Provide the [x, y] coordinate of the cell's center where the given text is located.  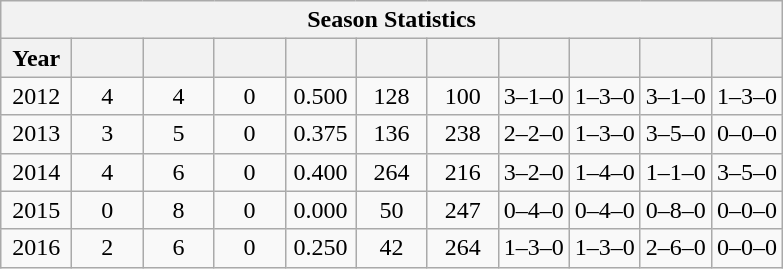
2–6–0 [676, 248]
50 [392, 210]
0–8–0 [676, 210]
2015 [36, 210]
0.000 [320, 210]
Year [36, 58]
136 [392, 134]
42 [392, 248]
247 [462, 210]
216 [462, 172]
Season Statistics [392, 20]
0.375 [320, 134]
1–4–0 [604, 172]
238 [462, 134]
2012 [36, 96]
128 [392, 96]
1–1–0 [676, 172]
2013 [36, 134]
0.250 [320, 248]
2014 [36, 172]
100 [462, 96]
2–2–0 [534, 134]
0.400 [320, 172]
0.500 [320, 96]
3–2–0 [534, 172]
5 [178, 134]
2016 [36, 248]
2 [108, 248]
8 [178, 210]
3 [108, 134]
